Pinpoint the cell where the given text exists, returning its (x, y) midpoint coordinate. 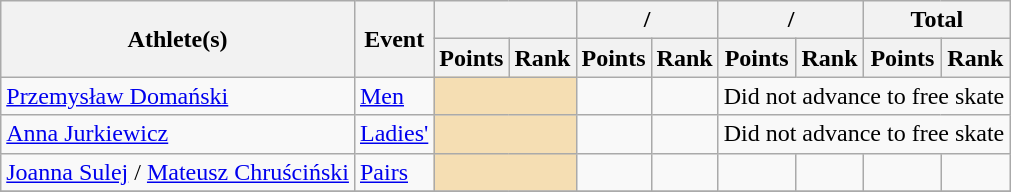
Anna Jurkiewicz (178, 134)
Ladies' (394, 134)
Event (394, 39)
Przemysław Domański (178, 96)
Pairs (394, 172)
Men (394, 96)
Athlete(s) (178, 39)
Joanna Sulej / Mateusz Chruściński (178, 172)
Total (937, 20)
